Capture the cell that displays the provided text and extract its [X, Y] central coordinate. 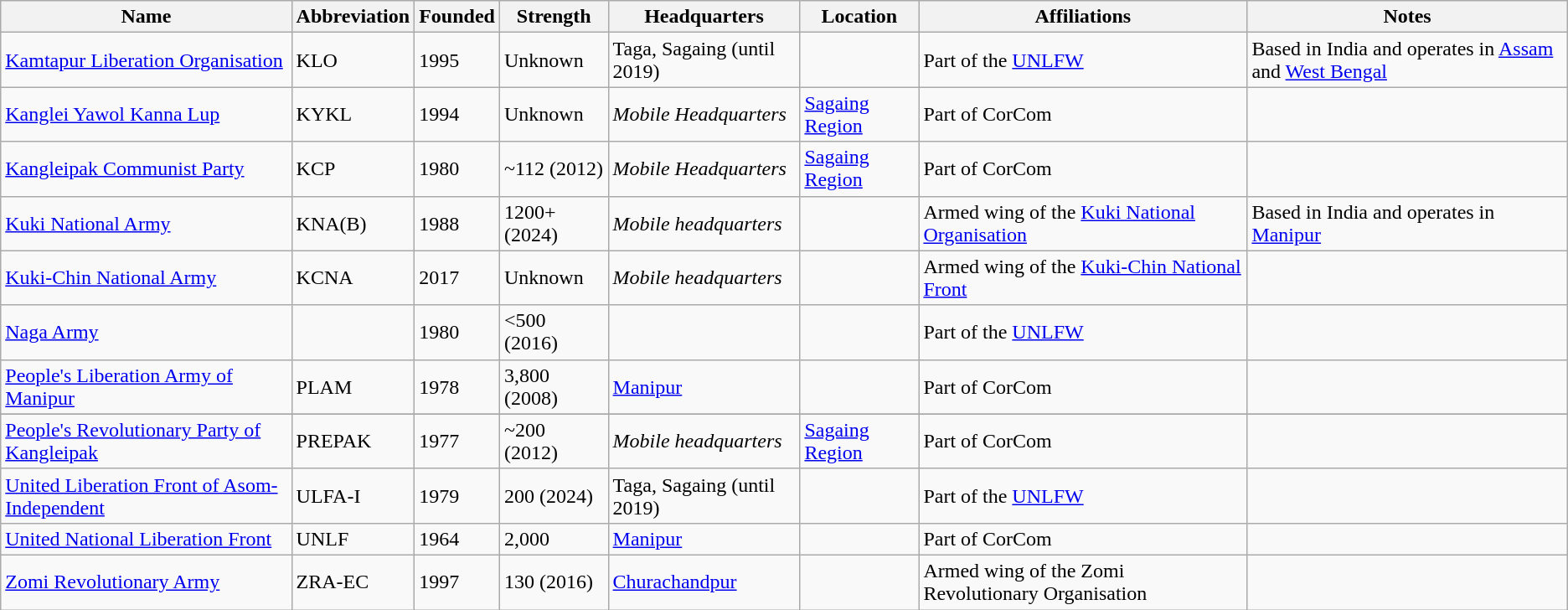
3,800 (2008) [554, 387]
~112 (2012) [554, 169]
ULFA-I [353, 496]
PLAM [353, 387]
Name [146, 17]
1995 [457, 60]
PREPAK [353, 441]
Headquarters [704, 17]
2017 [457, 278]
1964 [457, 539]
Naga Army [146, 332]
Founded [457, 17]
Churachandpur [704, 582]
United Liberation Front of Asom-Independent [146, 496]
People's Liberation Army of Manipur [146, 387]
Abbreviation [353, 17]
United National Liberation Front [146, 539]
<500 (2016) [554, 332]
Notes [1407, 17]
Based in India and operates in Manipur [1407, 223]
KCP [353, 169]
~200 (2012) [554, 441]
Location [859, 17]
1200+ (2024) [554, 223]
KLO [353, 60]
Armed wing of the Kuki National Organisation [1083, 223]
Kangleipak Communist Party [146, 169]
200 (2024) [554, 496]
KNA(B) [353, 223]
1988 [457, 223]
1979 [457, 496]
Kanglei Yawol Kanna Lup [146, 114]
Armed wing of the Zomi Revolutionary Organisation [1083, 582]
1997 [457, 582]
People's Revolutionary Party of Kangleipak [146, 441]
Zomi Revolutionary Army [146, 582]
Strength [554, 17]
ZRA-EC [353, 582]
Kamtapur Liberation Organisation [146, 60]
UNLF [353, 539]
Based in India and operates in Assam and West Bengal [1407, 60]
130 (2016) [554, 582]
Kuki National Army [146, 223]
1994 [457, 114]
Kuki-Chin National Army [146, 278]
1978 [457, 387]
KCNA [353, 278]
KYKL [353, 114]
2,000 [554, 539]
Armed wing of the Kuki-Chin National Front [1083, 278]
Affiliations [1083, 17]
1977 [457, 441]
